For the text-containing cell, return its midpoint in [X, Y] coordinate format. 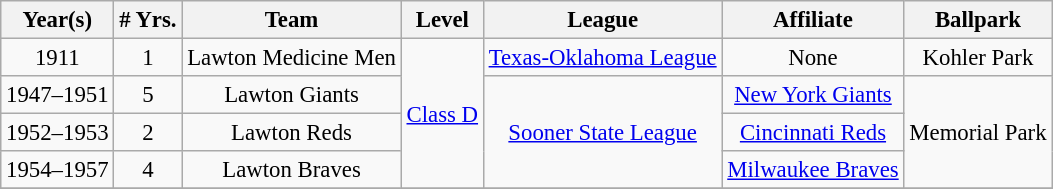
Kohler Park [978, 58]
Year(s) [58, 20]
Level [442, 20]
1 [148, 58]
Memorial Park [978, 132]
# Yrs. [148, 20]
1954–1957 [58, 170]
Lawton Giants [292, 95]
Cincinnati Reds [813, 133]
Milwaukee Braves [813, 170]
1911 [58, 58]
Sooner State League [602, 132]
Lawton Reds [292, 133]
1952–1953 [58, 133]
Class D [442, 114]
1947–1951 [58, 95]
League [602, 20]
Ballpark [978, 20]
Team [292, 20]
Lawton Braves [292, 170]
None [813, 58]
2 [148, 133]
New York Giants [813, 95]
5 [148, 95]
Affiliate [813, 20]
Texas-Oklahoma League [602, 58]
Lawton Medicine Men [292, 58]
4 [148, 170]
